Capture the cell that displays the provided text and extract its [X, Y] central coordinate. 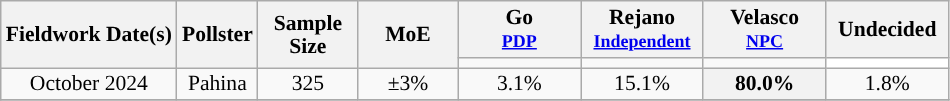
1.8% [888, 84]
October 2024 [89, 84]
RejanoIndependent [642, 30]
MoE [408, 34]
GoPDP [520, 30]
Pahina [218, 84]
3.1% [520, 84]
Undecided [888, 30]
Fieldwork Date(s) [89, 34]
325 [308, 84]
80.0% [764, 84]
VelascoNPC [764, 30]
15.1% [642, 84]
Pollster [218, 34]
Sample Size [308, 34]
±3% [408, 84]
